Capture the cell that displays the provided text and extract its (x, y) central coordinate. 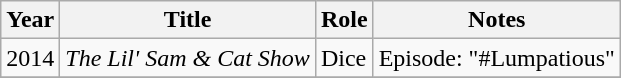
Title (188, 20)
Episode: "#Lumpatious" (496, 58)
Year (30, 20)
2014 (30, 58)
Role (344, 20)
Dice (344, 58)
The Lil' Sam & Cat Show (188, 58)
Notes (496, 20)
